Capture the cell that displays the provided text and extract its [X, Y] central coordinate. 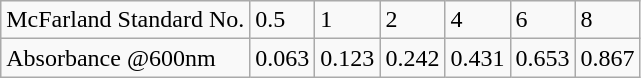
0.123 [348, 58]
8 [608, 20]
0.653 [542, 58]
0.063 [282, 58]
0.431 [478, 58]
McFarland Standard No. [126, 20]
2 [412, 20]
0.242 [412, 58]
1 [348, 20]
0.867 [608, 58]
0.5 [282, 20]
6 [542, 20]
Absorbance @600nm [126, 58]
4 [478, 20]
